Identify which cell holds the provided text, then report its [X, Y] central coordinate. 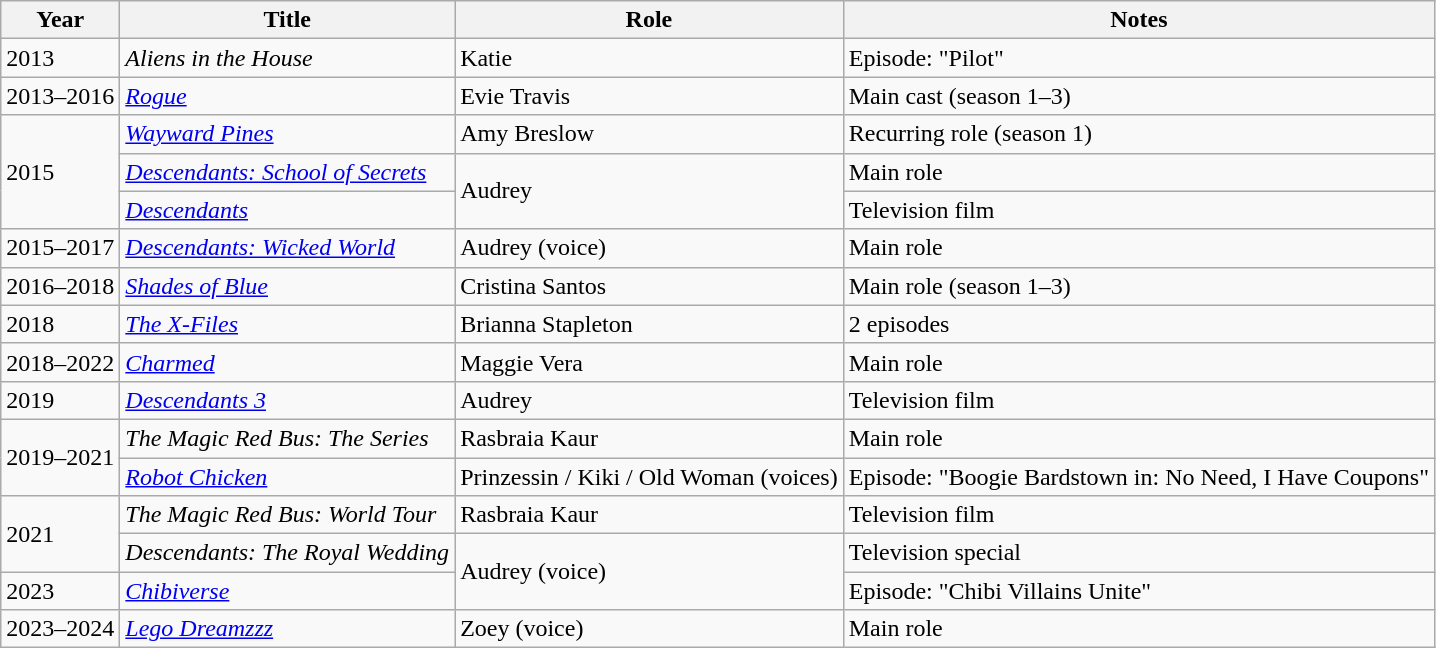
Aliens in the House [288, 58]
Year [60, 20]
2021 [60, 534]
2013–2016 [60, 96]
Shades of Blue [288, 286]
The Magic Red Bus: World Tour [288, 515]
2019–2021 [60, 457]
Robot Chicken [288, 477]
Descendants 3 [288, 400]
2013 [60, 58]
Episode: "Pilot" [1138, 58]
Zoey (voice) [650, 629]
Cristina Santos [650, 286]
Role [650, 20]
Rogue [288, 96]
Descendants: School of Secrets [288, 172]
Episode: "Chibi Villains Unite" [1138, 591]
The Magic Red Bus: The Series [288, 438]
2015–2017 [60, 248]
Charmed [288, 362]
2015 [60, 172]
Maggie Vera [650, 362]
Television special [1138, 553]
2023 [60, 591]
2018 [60, 324]
Title [288, 20]
Evie Travis [650, 96]
Descendants [288, 210]
2 episodes [1138, 324]
Katie [650, 58]
Lego Dreamzzz [288, 629]
Amy Breslow [650, 134]
2019 [60, 400]
Recurring role (season 1) [1138, 134]
Descendants: Wicked World [288, 248]
The X-Files [288, 324]
Brianna Stapleton [650, 324]
Episode: "Boogie Bardstown in: No Need, I Have Coupons" [1138, 477]
Wayward Pines [288, 134]
Chibiverse [288, 591]
Main role (season 1–3) [1138, 286]
2018–2022 [60, 362]
Main cast (season 1–3) [1138, 96]
Notes [1138, 20]
Prinzessin / Kiki / Old Woman (voices) [650, 477]
2023–2024 [60, 629]
2016–2018 [60, 286]
Descendants: The Royal Wedding [288, 553]
